Provide the [X, Y] coordinate of the cell's center where the given text is located.  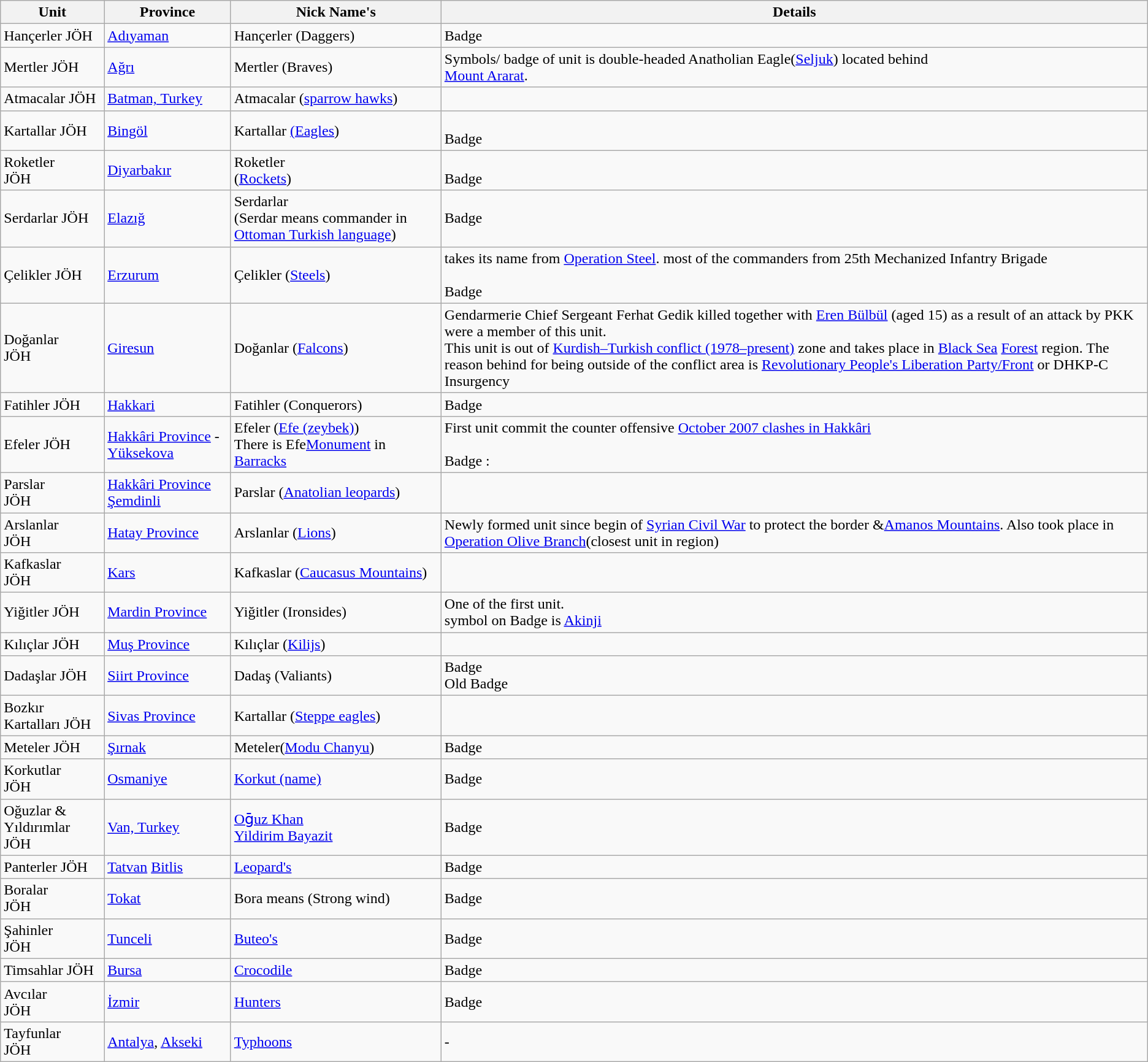
Kılıçlar (Kilijs) [336, 644]
Erzurum [168, 275]
RoketlerJÖH [53, 171]
Sivas Province [168, 715]
Van, Turkey [168, 827]
Atmacalar JÖH [53, 99]
Arslanlar (Lions) [336, 533]
Siirt Province [168, 676]
Fatihler (Conquerors) [336, 404]
Efeler (Efe (zeybek))There is EfeMonument in Barracks [336, 444]
Muş Province [168, 644]
Meteler JÖH [53, 747]
Batman, Turkey [168, 99]
Bozkır Kartalları JÖH [53, 715]
Symbols/ badge of unit is double-headed Anatholian Eagle(Seljuk) located behindMount Ararat. [794, 67]
Yiğitler (Ironsides) [336, 612]
Dadaşlar JÖH [53, 676]
Tokat [168, 898]
takes its name from Operation Steel. most of the commanders from 25th Mechanized Infantry BrigadeBadge [794, 275]
Hançerler JÖH [53, 36]
Fatihler JÖH [53, 404]
Buteo's [336, 939]
Bora means (Strong wind) [336, 898]
Diyarbakır [168, 171]
Tunceli [168, 939]
Leopard's [336, 867]
Kartallar JÖH [53, 130]
Kafkaslar (Caucasus Mountains) [336, 573]
Mertler (Braves) [336, 67]
Meteler(Modu Chanyu) [336, 747]
Hatay Province [168, 533]
Province [168, 12]
BoralarJÖH [53, 898]
Hançerler (Daggers) [336, 36]
Kars [168, 573]
DoğanlarJÖH [53, 348]
Hakkari [168, 404]
Kartallar (Eagles) [336, 130]
Yiğitler JÖH [53, 612]
KorkutlarJÖH [53, 779]
Osmaniye [168, 779]
Çelikler (Steels) [336, 275]
ArslanlarJÖH [53, 533]
Mardin Province [168, 612]
Hakkâri Province - Yüksekova [168, 444]
Oğuzlar & YıldırımlarJÖH [53, 827]
Hakkâri ProvinceŞemdinli [168, 492]
AvcılarJÖH [53, 1001]
Şırnak [168, 747]
One of the first unit.symbol on Badge is Akinji [794, 612]
Bingöl [168, 130]
First unit commit the counter offensive October 2007 clashes in HakkâriBadge : [794, 444]
TayfunlarJÖH [53, 1042]
Badge Old Badge [794, 676]
Adıyaman [168, 36]
Mertler JÖH [53, 67]
ŞahinlerJÖH [53, 939]
Atmacalar (sparrow hawks) [336, 99]
Korkut (name) [336, 779]
Oḡuz KhanYildirim Bayazit [336, 827]
Antalya, Akseki [168, 1042]
Serdarlar JÖH [53, 218]
Roketler(Rockets) [336, 171]
Panterler JÖH [53, 867]
Efeler JÖH [53, 444]
Unit [53, 12]
Serdarlar(Serdar means commander in Ottoman Turkish language) [336, 218]
Nick Name's [336, 12]
Giresun [168, 348]
Doğanlar (Falcons) [336, 348]
Timsahlar JÖH [53, 970]
Kartallar (Steppe eagles) [336, 715]
Crocodile [336, 970]
Elazığ [168, 218]
Ağrı [168, 67]
KafkaslarJÖH [53, 573]
Çelikler JÖH [53, 275]
Kılıçlar JÖH [53, 644]
ParslarJÖH [53, 492]
Dadaş (Valiants) [336, 676]
Details [794, 12]
Hunters [336, 1001]
Bursa [168, 970]
- [794, 1042]
Parslar (Anatolian leopards) [336, 492]
Tatvan Bitlis [168, 867]
İzmir [168, 1001]
Typhoons [336, 1042]
